Return (x, y) of the center of cell containing provided text 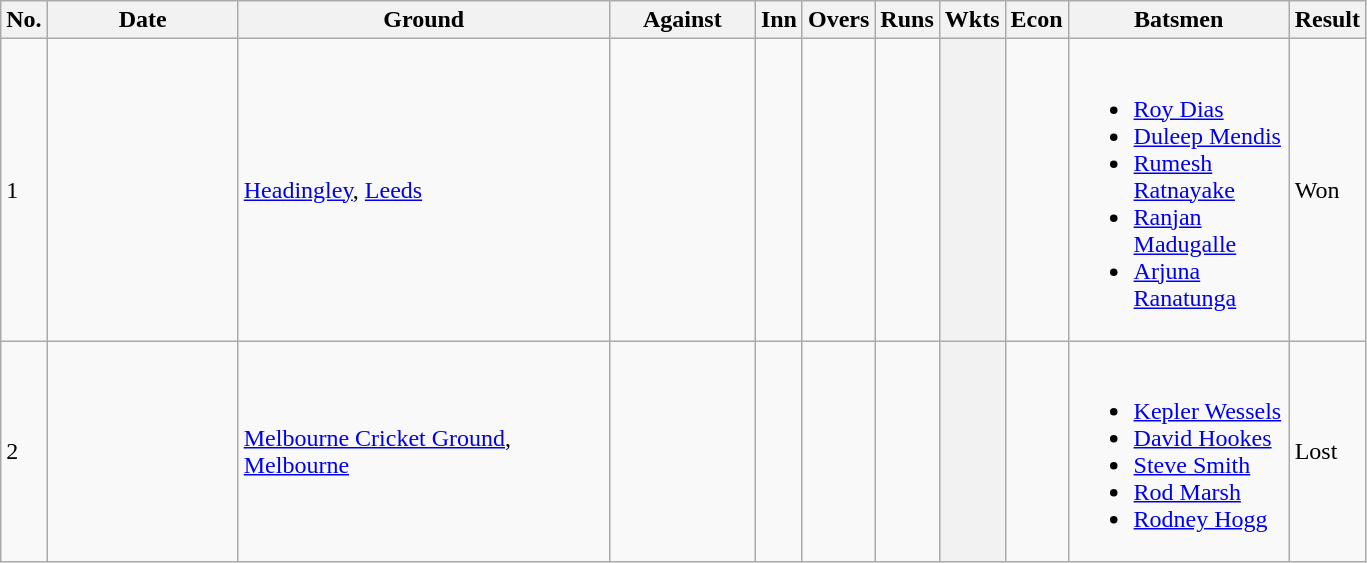
Won (1327, 190)
Melbourne Cricket Ground, Melbourne (424, 452)
Kepler WesselsDavid HookesSteve SmithRod MarshRodney Hogg (1178, 452)
Result (1327, 20)
Overs (838, 20)
Econ (1036, 20)
Against (682, 20)
Headingley, Leeds (424, 190)
Wkts (972, 20)
Runs (907, 20)
Batsmen (1178, 20)
No. (24, 20)
Inn (778, 20)
Ground (424, 20)
Roy DiasDuleep MendisRumesh RatnayakeRanjan MadugalleArjuna Ranatunga (1178, 190)
1 (24, 190)
Date (142, 20)
Lost (1327, 452)
2 (24, 452)
